Identify which cell holds the provided text, then report its [X, Y] central coordinate. 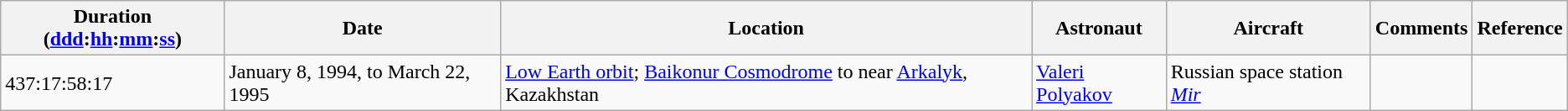
Valeri Polyakov [1099, 82]
Date [363, 29]
Duration (ddd:hh:mm:ss) [112, 29]
437:17:58:17 [112, 82]
Astronaut [1099, 29]
Russian space station Mir [1268, 82]
January 8, 1994, to March 22, 1995 [363, 82]
Location [766, 29]
Reference [1519, 29]
Low Earth orbit; Baikonur Cosmodrome to near Arkalyk, Kazakhstan [766, 82]
Aircraft [1268, 29]
Comments [1421, 29]
